Return [x, y] of the center of cell containing provided text 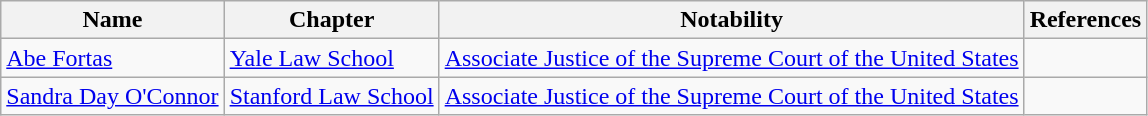
Sandra Day O'Connor [112, 96]
Yale Law School [332, 58]
Notability [732, 20]
References [1086, 20]
Stanford Law School [332, 96]
Name [112, 20]
Abe Fortas [112, 58]
Chapter [332, 20]
